Determine the [X, Y] coordinate at the center of the cell enclosing the given text.  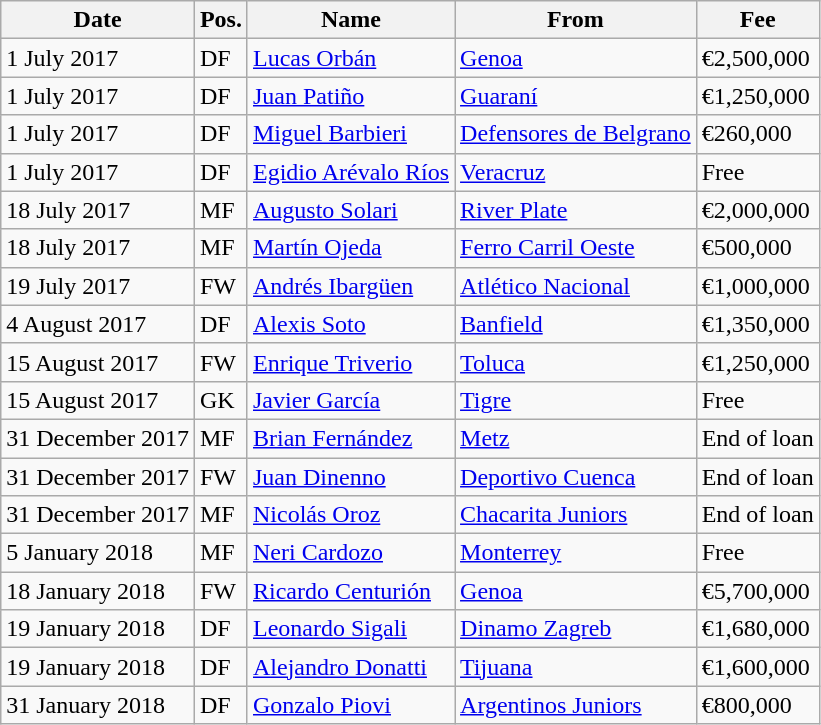
Veracruz [576, 172]
Date [98, 20]
€500,000 [758, 248]
€1,680,000 [758, 629]
31 January 2018 [98, 705]
Defensores de Belgrano [576, 134]
€1,600,000 [758, 667]
€2,000,000 [758, 210]
€260,000 [758, 134]
€1,000,000 [758, 286]
Alexis Soto [350, 324]
Pos. [220, 20]
Metz [576, 438]
Alejandro Donatti [350, 667]
19 July 2017 [98, 286]
Javier García [350, 400]
Juan Dinenno [350, 477]
Martín Ojeda [350, 248]
Name [350, 20]
Ricardo Centurión [350, 591]
Neri Cardozo [350, 553]
Augusto Solari [350, 210]
Tijuana [576, 667]
GK [220, 400]
Lucas Orbán [350, 58]
Juan Patiño [350, 96]
Ferro Carril Oeste [576, 248]
Chacarita Juniors [576, 515]
Leonardo Sigali [350, 629]
Brian Fernández [350, 438]
Nicolás Oroz [350, 515]
River Plate [576, 210]
€1,350,000 [758, 324]
Banfield [576, 324]
Tigre [576, 400]
Guaraní [576, 96]
Andrés Ibargüen [350, 286]
Gonzalo Piovi [350, 705]
€2,500,000 [758, 58]
Dinamo Zagreb [576, 629]
Egidio Arévalo Ríos [350, 172]
Argentinos Juniors [576, 705]
From [576, 20]
Deportivo Cuenca [576, 477]
Fee [758, 20]
€5,700,000 [758, 591]
Atlético Nacional [576, 286]
4 August 2017 [98, 324]
Toluca [576, 362]
Miguel Barbieri [350, 134]
5 January 2018 [98, 553]
Monterrey [576, 553]
€800,000 [758, 705]
18 January 2018 [98, 591]
Enrique Triverio [350, 362]
